For the text-containing cell, return its midpoint in [x, y] coordinate format. 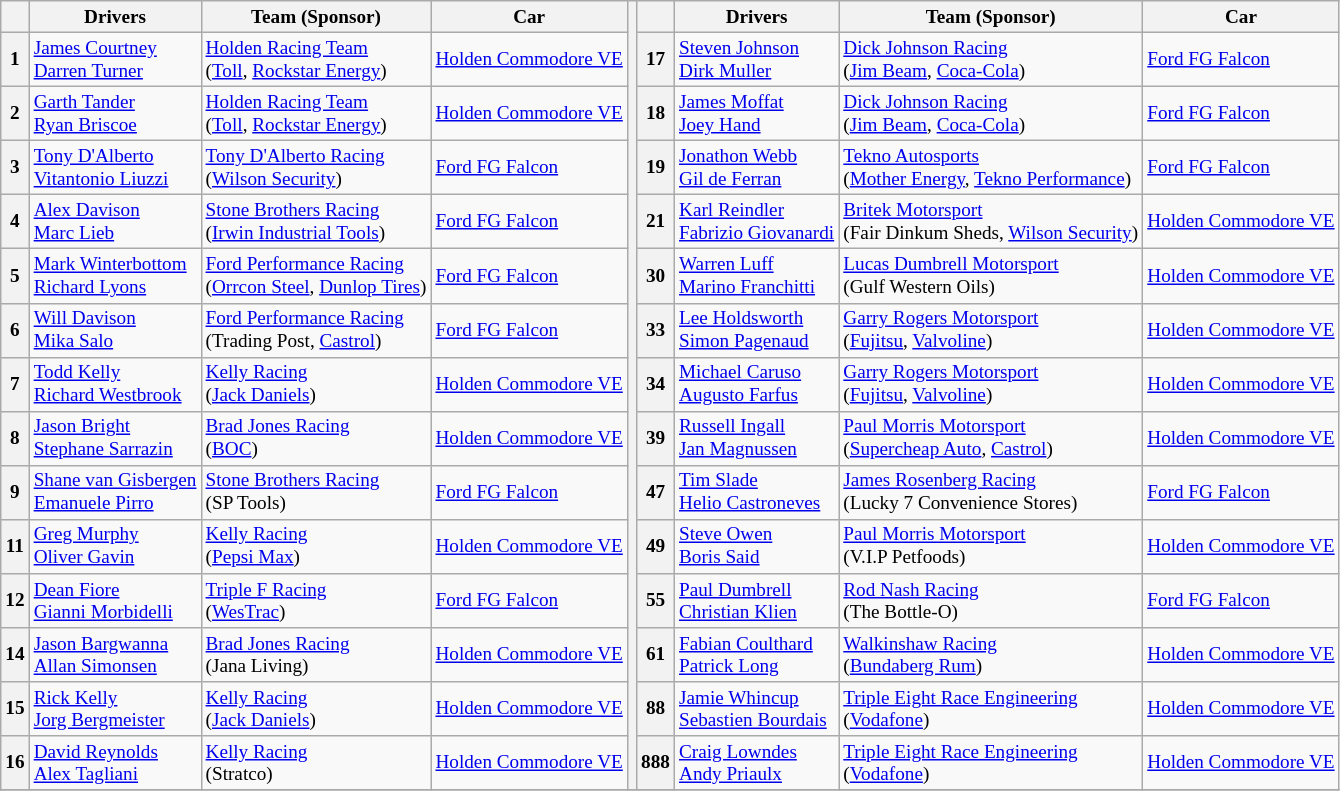
1 [15, 59]
5 [15, 276]
39 [656, 438]
2 [15, 113]
Paul Dumbrell Christian Klien [756, 601]
30 [656, 276]
James Courtney Darren Turner [115, 59]
Michael Caruso Augusto Farfus [756, 384]
4 [15, 222]
Tekno Autosports(Mother Energy, Tekno Performance) [991, 167]
David Reynolds Alex Tagliani [115, 763]
Ford Performance Racing(Orrcon Steel, Dunlop Tires) [316, 276]
Britek Motorsport(Fair Dinkum Sheds, Wilson Security) [991, 222]
18 [656, 113]
21 [656, 222]
3 [15, 167]
Jason Bright Stephane Sarrazin [115, 438]
Triple F Racing(WesTrac) [316, 601]
Brad Jones Racing(BOC) [316, 438]
88 [656, 709]
Todd Kelly Richard Westbrook [115, 384]
8 [15, 438]
Will Davison Mika Salo [115, 330]
11 [15, 546]
33 [656, 330]
9 [15, 492]
Lee Holdsworth Simon Pagenaud [756, 330]
Jason Bargwanna Allan Simonsen [115, 655]
Tony D'Alberto Vitantonio Liuzzi [115, 167]
Kelly Racing(Pepsi Max) [316, 546]
61 [656, 655]
Steven Johnson Dirk Muller [756, 59]
Greg Murphy Oliver Gavin [115, 546]
Paul Morris Motorsport(V.I.P Petfoods) [991, 546]
55 [656, 601]
6 [15, 330]
19 [656, 167]
Russell Ingall Jan Magnussen [756, 438]
Alex Davison Marc Lieb [115, 222]
Kelly Racing(Stratco) [316, 763]
Ford Performance Racing(Trading Post, Castrol) [316, 330]
Mark Winterbottom Richard Lyons [115, 276]
Rick Kelly Jorg Bergmeister [115, 709]
Garth Tander Ryan Briscoe [115, 113]
Stone Brothers Racing(Irwin Industrial Tools) [316, 222]
Tim Slade Helio Castroneves [756, 492]
Dean Fiore Gianni Morbidelli [115, 601]
James Rosenberg Racing(Lucky 7 Convenience Stores) [991, 492]
49 [656, 546]
34 [656, 384]
Paul Morris Motorsport(Supercheap Auto, Castrol) [991, 438]
888 [656, 763]
12 [15, 601]
Karl Reindler Fabrizio Giovanardi [756, 222]
James Moffat Joey Hand [756, 113]
Rod Nash Racing(The Bottle-O) [991, 601]
Steve Owen Boris Said [756, 546]
7 [15, 384]
Lucas Dumbrell Motorsport(Gulf Western Oils) [991, 276]
Craig Lowndes Andy Priaulx [756, 763]
Brad Jones Racing(Jana Living) [316, 655]
Jamie Whincup Sebastien Bourdais [756, 709]
Jonathon Webb Gil de Ferran [756, 167]
16 [15, 763]
Stone Brothers Racing(SP Tools) [316, 492]
Shane van Gisbergen Emanuele Pirro [115, 492]
17 [656, 59]
15 [15, 709]
Warren Luff Marino Franchitti [756, 276]
14 [15, 655]
Tony D'Alberto Racing(Wilson Security) [316, 167]
47 [656, 492]
Fabian Coulthard Patrick Long [756, 655]
Walkinshaw Racing(Bundaberg Rum) [991, 655]
